Return the (X, Y) coordinate for the center point of the cell that contains the specified text.  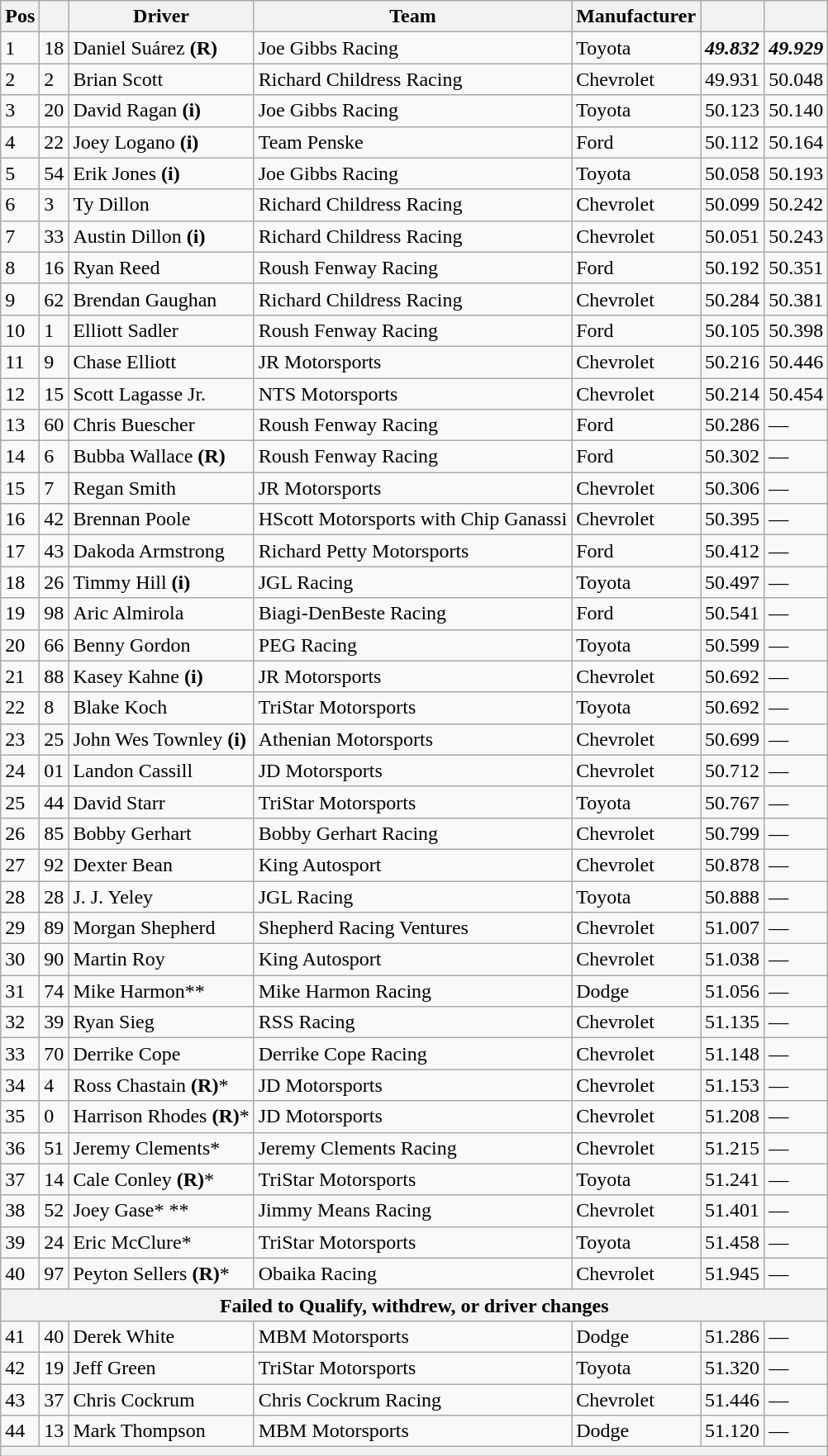
51.153 (732, 1085)
Chris Cockrum Racing (412, 1400)
51.241 (732, 1179)
51.401 (732, 1211)
Mark Thompson (161, 1431)
50.193 (797, 173)
Athenian Motorsports (412, 739)
51.458 (732, 1242)
5 (20, 173)
Chase Elliott (161, 362)
50.799 (732, 833)
Jimmy Means Racing (412, 1211)
Mike Harmon** (161, 991)
50.878 (732, 865)
Derrike Cope Racing (412, 1054)
Cale Conley (R)* (161, 1179)
Scott Lagasse Jr. (161, 394)
50.051 (732, 236)
01 (55, 771)
92 (55, 865)
51.056 (732, 991)
51.320 (732, 1368)
Harrison Rhodes (R)* (161, 1117)
10 (20, 330)
50.395 (732, 519)
54 (55, 173)
36 (20, 1148)
RSS Racing (412, 1022)
98 (55, 614)
50.112 (732, 142)
Dexter Bean (161, 865)
Martin Roy (161, 960)
50.497 (732, 582)
51.007 (732, 928)
51.208 (732, 1117)
HScott Motorsports with Chip Ganassi (412, 519)
50.599 (732, 645)
35 (20, 1117)
Jeremy Clements* (161, 1148)
Elliott Sadler (161, 330)
62 (55, 299)
50.446 (797, 362)
50.099 (732, 205)
Brendan Gaughan (161, 299)
50.541 (732, 614)
50.306 (732, 488)
31 (20, 991)
74 (55, 991)
Daniel Suárez (R) (161, 48)
30 (20, 960)
70 (55, 1054)
Regan Smith (161, 488)
Joey Gase* ** (161, 1211)
50.242 (797, 205)
Shepherd Racing Ventures (412, 928)
Eric McClure* (161, 1242)
66 (55, 645)
Bobby Gerhart (161, 833)
Aric Almirola (161, 614)
Jeremy Clements Racing (412, 1148)
Peyton Sellers (R)* (161, 1273)
51.446 (732, 1400)
51.286 (732, 1336)
John Wes Townley (i) (161, 739)
0 (55, 1117)
Landon Cassill (161, 771)
50.284 (732, 299)
Dakoda Armstrong (161, 551)
Failed to Qualify, withdrew, or driver changes (415, 1305)
51 (55, 1148)
Manufacturer (636, 17)
50.888 (732, 896)
21 (20, 676)
51.215 (732, 1148)
Driver (161, 17)
27 (20, 865)
50.412 (732, 551)
Timmy Hill (i) (161, 582)
50.712 (732, 771)
Erik Jones (i) (161, 173)
Ross Chastain (R)* (161, 1085)
49.832 (732, 48)
85 (55, 833)
Bobby Gerhart Racing (412, 833)
Biagi-DenBeste Racing (412, 614)
50.351 (797, 268)
60 (55, 425)
Brian Scott (161, 79)
David Ragan (i) (161, 111)
50.214 (732, 394)
Ty Dillon (161, 205)
Ryan Reed (161, 268)
Team (412, 17)
Jeff Green (161, 1368)
50.058 (732, 173)
17 (20, 551)
12 (20, 394)
Austin Dillon (i) (161, 236)
50.286 (732, 425)
41 (20, 1336)
Brennan Poole (161, 519)
49.931 (732, 79)
50.767 (732, 802)
11 (20, 362)
50.381 (797, 299)
Pos (20, 17)
51.945 (732, 1273)
Chris Cockrum (161, 1400)
50.699 (732, 739)
52 (55, 1211)
50.398 (797, 330)
29 (20, 928)
Mike Harmon Racing (412, 991)
Richard Petty Motorsports (412, 551)
Benny Gordon (161, 645)
38 (20, 1211)
50.302 (732, 457)
J. J. Yeley (161, 896)
Morgan Shepherd (161, 928)
50.123 (732, 111)
89 (55, 928)
David Starr (161, 802)
Ryan Sieg (161, 1022)
50.048 (797, 79)
50.454 (797, 394)
Chris Buescher (161, 425)
Joey Logano (i) (161, 142)
88 (55, 676)
34 (20, 1085)
Kasey Kahne (i) (161, 676)
50.105 (732, 330)
Blake Koch (161, 708)
PEG Racing (412, 645)
51.135 (732, 1022)
51.120 (732, 1431)
23 (20, 739)
50.192 (732, 268)
51.148 (732, 1054)
50.243 (797, 236)
50.216 (732, 362)
Derek White (161, 1336)
Derrike Cope (161, 1054)
Obaika Racing (412, 1273)
50.140 (797, 111)
90 (55, 960)
Bubba Wallace (R) (161, 457)
51.038 (732, 960)
50.164 (797, 142)
97 (55, 1273)
Team Penske (412, 142)
49.929 (797, 48)
NTS Motorsports (412, 394)
32 (20, 1022)
